Detect which cell encompasses the target text, then output its (X, Y) center coordinate. 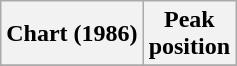
Peakposition (189, 34)
Chart (1986) (72, 34)
